Search for the cell housing the specified text and yield its [x, y] center coordinate. 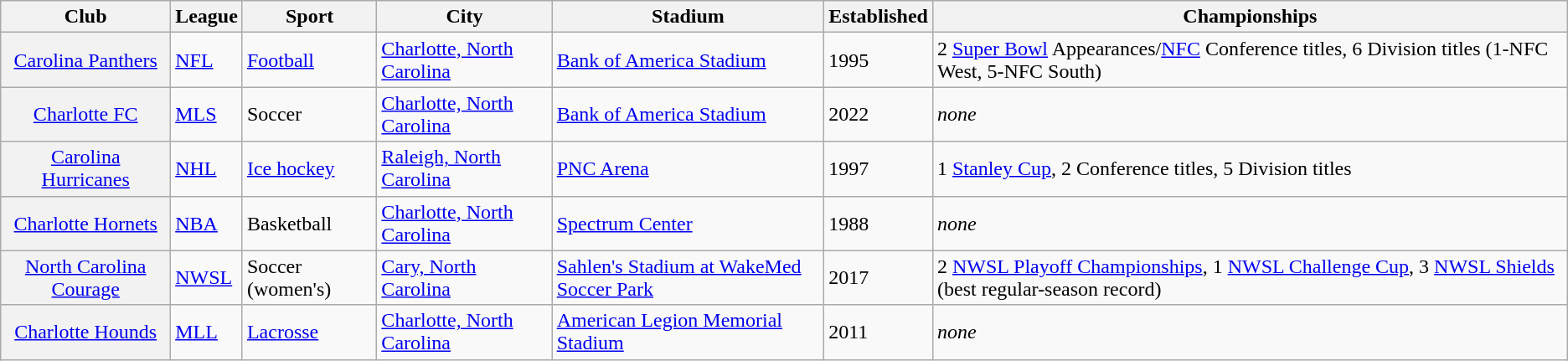
MLL [207, 332]
1988 [879, 223]
2011 [879, 332]
Charlotte Hornets [85, 223]
1997 [879, 169]
Lacrosse [309, 332]
2022 [879, 114]
NBA [207, 223]
Soccer [309, 114]
Carolina Hurricanes [85, 169]
City [464, 17]
Stadium [689, 17]
Sahlen's Stadium at WakeMed Soccer Park [689, 278]
Cary, North Carolina [464, 278]
Football [309, 60]
Club [85, 17]
Ice hockey [309, 169]
2 Super Bowl Appearances/NFC Conference titles, 6 Division titles (1-NFC West, 5-NFC South) [1250, 60]
2017 [879, 278]
NFL [207, 60]
American Legion Memorial Stadium [689, 332]
Championships [1250, 17]
Charlotte Hounds [85, 332]
2 NWSL Playoff Championships, 1 NWSL Challenge Cup, 3 NWSL Shields (best regular-season record) [1250, 278]
North Carolina Courage [85, 278]
Soccer (women's) [309, 278]
1995 [879, 60]
MLS [207, 114]
Spectrum Center [689, 223]
PNC Arena [689, 169]
Basketball [309, 223]
Sport [309, 17]
NWSL [207, 278]
League [207, 17]
Charlotte FC [85, 114]
NHL [207, 169]
Carolina Panthers [85, 60]
Raleigh, North Carolina [464, 169]
1 Stanley Cup, 2 Conference titles, 5 Division titles [1250, 169]
Established [879, 17]
